Output the [x, y] coordinate of the center of the cell containing the given text.  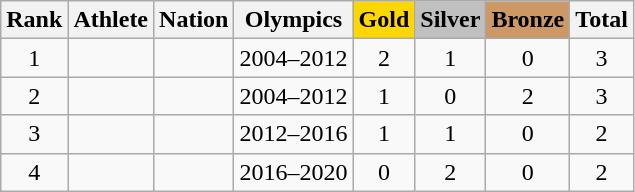
Silver [450, 20]
4 [34, 172]
Total [602, 20]
Gold [384, 20]
Rank [34, 20]
2016–2020 [294, 172]
Nation [194, 20]
Athlete [111, 20]
Olympics [294, 20]
2012–2016 [294, 134]
Bronze [528, 20]
